Locate the cell with the specified text and output its (x, y) center coordinate. 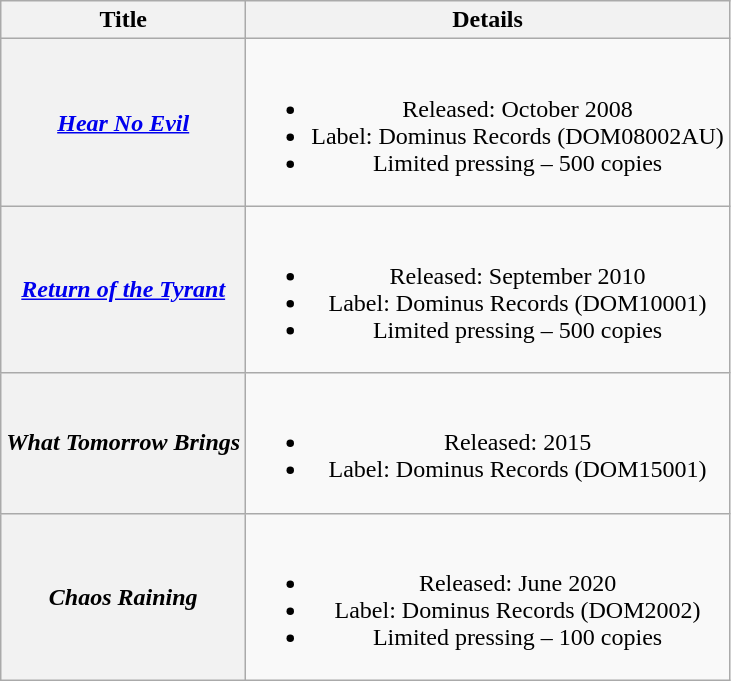
What Tomorrow Brings (124, 443)
Released: September 2010Label: Dominus Records (DOM10001)Limited pressing – 500 copies (488, 290)
Released: 2015Label: Dominus Records (DOM15001) (488, 443)
Hear No Evil (124, 122)
Return of the Tyrant (124, 290)
Released: October 2008Label: Dominus Records (DOM08002AU)Limited pressing – 500 copies (488, 122)
Details (488, 20)
Released: June 2020Label: Dominus Records (DOM2002)Limited pressing – 100 copies (488, 596)
Title (124, 20)
Chaos Raining (124, 596)
